Identify which cell holds the provided text, then report its [x, y] central coordinate. 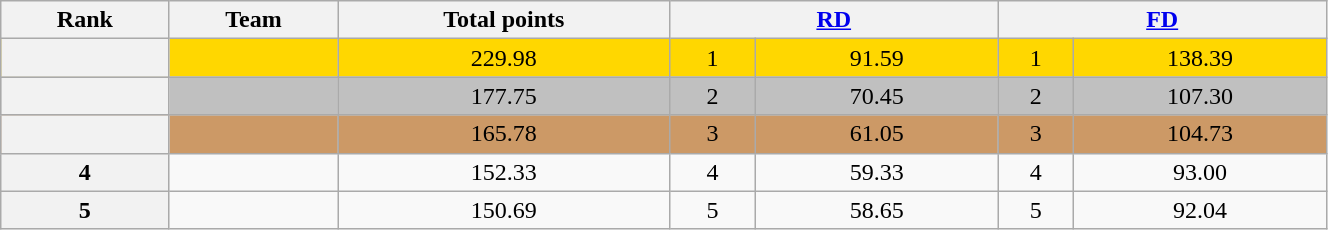
58.65 [876, 210]
70.45 [876, 96]
152.33 [504, 172]
138.39 [1200, 58]
61.05 [876, 134]
93.00 [1200, 172]
91.59 [876, 58]
Rank [85, 20]
165.78 [504, 134]
RD [834, 20]
150.69 [504, 210]
104.73 [1200, 134]
107.30 [1200, 96]
59.33 [876, 172]
Team [254, 20]
229.98 [504, 58]
FD [1162, 20]
Total points [504, 20]
92.04 [1200, 210]
177.75 [504, 96]
